Output the [X, Y] coordinate of the center of the cell containing the given text.  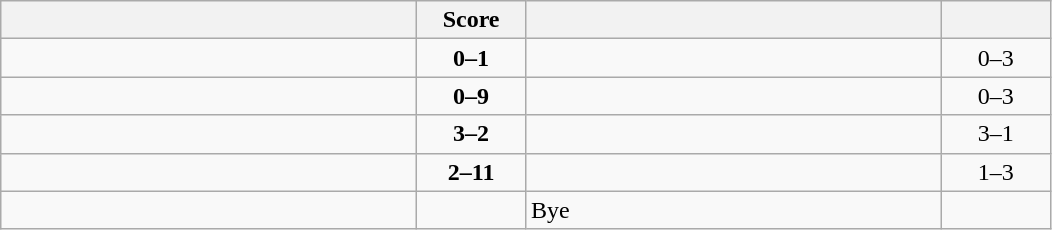
2–11 [472, 172]
Score [472, 20]
Bye [733, 210]
0–9 [472, 96]
1–3 [996, 172]
3–2 [472, 134]
3–1 [996, 134]
0–1 [472, 58]
